Identify which cell holds the provided text, then report its (x, y) central coordinate. 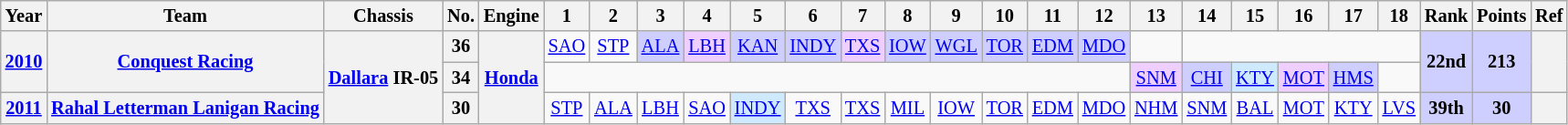
HMS (1354, 78)
Dallara IR-05 (383, 77)
6 (812, 16)
CHI (1207, 78)
8 (907, 16)
LVS (1399, 108)
Honda (511, 77)
3 (661, 16)
16 (1303, 16)
Rahal Letterman Lanigan Racing (185, 108)
1 (567, 16)
NHM (1155, 108)
5 (758, 16)
9 (956, 16)
12 (1104, 16)
15 (1255, 16)
17 (1354, 16)
2011 (24, 108)
7 (862, 16)
No. (461, 16)
Conquest Racing (185, 62)
18 (1399, 16)
2010 (24, 62)
213 (1501, 62)
MIL (907, 108)
Points (1501, 16)
11 (1053, 16)
2 (613, 16)
10 (1005, 16)
22nd (1446, 62)
BAL (1255, 108)
Rank (1446, 16)
4 (706, 16)
Team (185, 16)
WGL (956, 47)
Ref (1549, 16)
Chassis (383, 16)
14 (1207, 16)
36 (461, 47)
Engine (511, 16)
39th (1446, 108)
Year (24, 16)
KAN (758, 47)
34 (461, 78)
13 (1155, 16)
